Search for the cell housing the specified text and yield its (x, y) center coordinate. 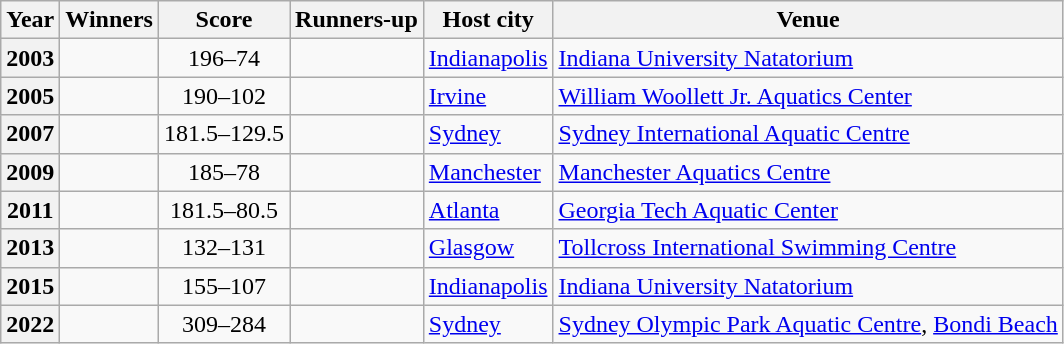
2013 (30, 248)
155–107 (224, 286)
185–78 (224, 172)
Venue (808, 20)
196–74 (224, 58)
181.5–80.5 (224, 210)
2015 (30, 286)
Sydney International Aquatic Centre (808, 134)
181.5–129.5 (224, 134)
Atlanta (488, 210)
Glasgow (488, 248)
Year (30, 20)
Manchester (488, 172)
132–131 (224, 248)
309–284 (224, 324)
William Woollett Jr. Aquatics Center (808, 96)
2011 (30, 210)
2005 (30, 96)
Tollcross International Swimming Centre (808, 248)
2009 (30, 172)
Georgia Tech Aquatic Center (808, 210)
190–102 (224, 96)
Sydney Olympic Park Aquatic Centre, Bondi Beach (808, 324)
2022 (30, 324)
2003 (30, 58)
2007 (30, 134)
Irvine (488, 96)
Host city (488, 20)
Manchester Aquatics Centre (808, 172)
Score (224, 20)
Winners (110, 20)
Runners-up (357, 20)
